Search for the cell housing the specified text and yield its (X, Y) center coordinate. 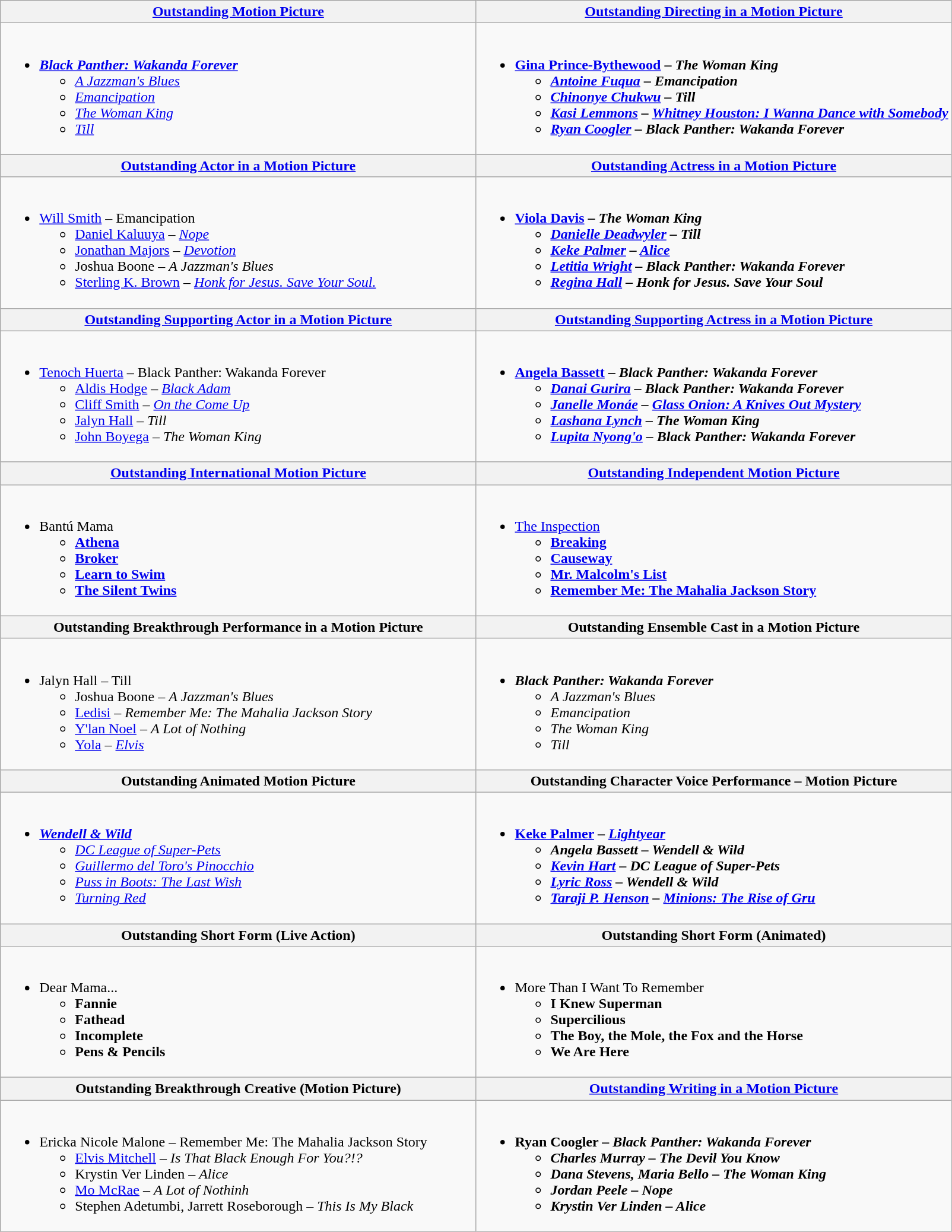
Outstanding Writing in a Motion Picture (713, 1089)
Outstanding Animated Motion Picture (239, 781)
Outstanding Actor in a Motion Picture (239, 166)
Outstanding Character Voice Performance – Motion Picture (713, 781)
More Than I Want To RememberI Knew SupermanSuperciliousThe Boy, the Mole, the Fox and the HorseWe Are Here (713, 1012)
Outstanding Motion Picture (239, 12)
Outstanding Independent Motion Picture (713, 473)
Dear Mama...FannieFatheadIncompletePens & Pencils (239, 1012)
Tenoch Huerta – Black Panther: Wakanda ForeverAldis Hodge – Black AdamCliff Smith – On the Come UpJalyn Hall – TillJohn Boyega – The Woman King (239, 397)
Outstanding Breakthrough Performance in a Motion Picture (239, 627)
The InspectionBreakingCausewayMr. Malcolm's ListRemember Me: The Mahalia Jackson Story (713, 550)
Outstanding International Motion Picture (239, 473)
Jalyn Hall – TillJoshua Boone – A Jazzman's BluesLedisi – Remember Me: The Mahalia Jackson StoryY'lan Noel – A Lot of NothingYola – Elvis (239, 704)
Outstanding Short Form (Live Action) (239, 935)
Outstanding Directing in a Motion Picture (713, 12)
Wendell & WildDC League of Super-PetsGuillermo del Toro's PinocchioPuss in Boots: The Last WishTurning Red (239, 857)
Outstanding Actress in a Motion Picture (713, 166)
Outstanding Short Form (Animated) (713, 935)
Outstanding Supporting Actress in a Motion Picture (713, 319)
Bantú MamaAthenaBrokerLearn to SwimThe Silent Twins (239, 550)
Outstanding Ensemble Cast in a Motion Picture (713, 627)
Outstanding Supporting Actor in a Motion Picture (239, 319)
Outstanding Breakthrough Creative (Motion Picture) (239, 1089)
